Determine the [X, Y] coordinate at the center of the cell enclosing the given text.  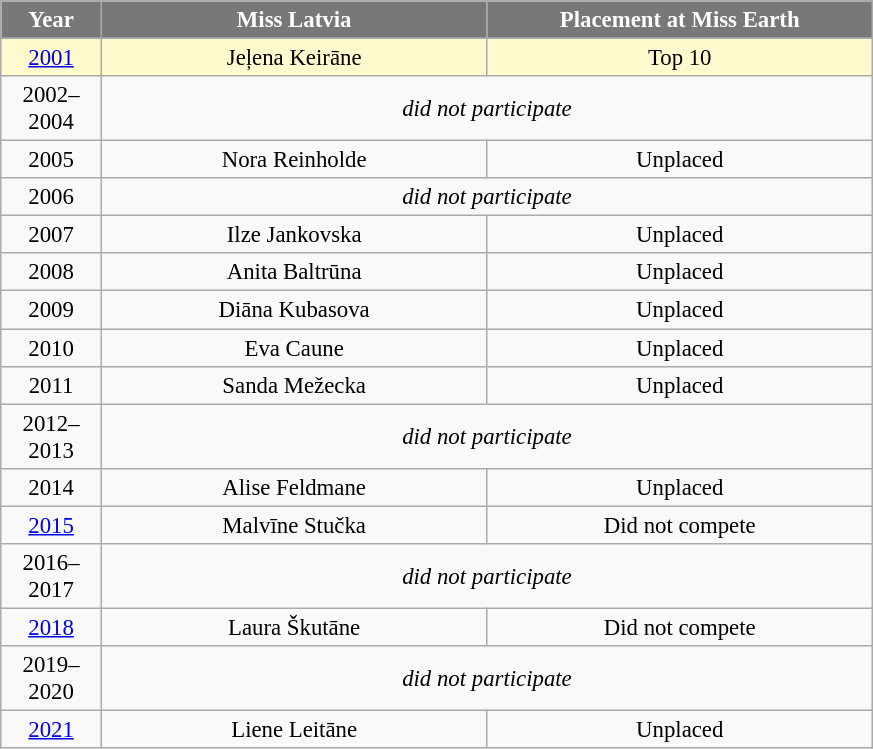
Nora Reinholde [294, 160]
2021 [52, 729]
2007 [52, 235]
Liene Leitāne [294, 729]
2011 [52, 385]
2015 [52, 525]
Eva Caune [294, 348]
2008 [52, 273]
Sanda Mežecka [294, 385]
2019–2020 [52, 678]
Placement at Miss Earth [680, 20]
2002–2004 [52, 108]
2012–2013 [52, 436]
Ilze Jankovska [294, 235]
2001 [52, 58]
2010 [52, 348]
Diāna Kubasova [294, 310]
Anita Baltrūna [294, 273]
2018 [52, 627]
Alise Feldmane [294, 487]
Top 10 [680, 58]
Year [52, 20]
Laura Škutāne [294, 627]
2009 [52, 310]
2014 [52, 487]
2006 [52, 197]
2016–2017 [52, 576]
2005 [52, 160]
Jeļena Keirāne [294, 58]
Miss Latvia [294, 20]
Malvīne Stučka [294, 525]
